Provide the [x, y] coordinate of the cell's center where the given text is located.  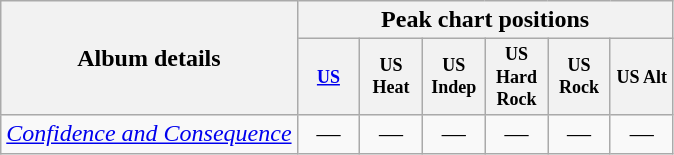
Peak chart positions [485, 20]
US [328, 77]
US Heat [392, 77]
US Rock [580, 77]
US Alt [642, 77]
US Hard Rock [516, 77]
Confidence and Consequence [149, 134]
US Indep [454, 77]
Album details [149, 58]
